Output the [x, y] coordinate of the center of the cell containing the given text.  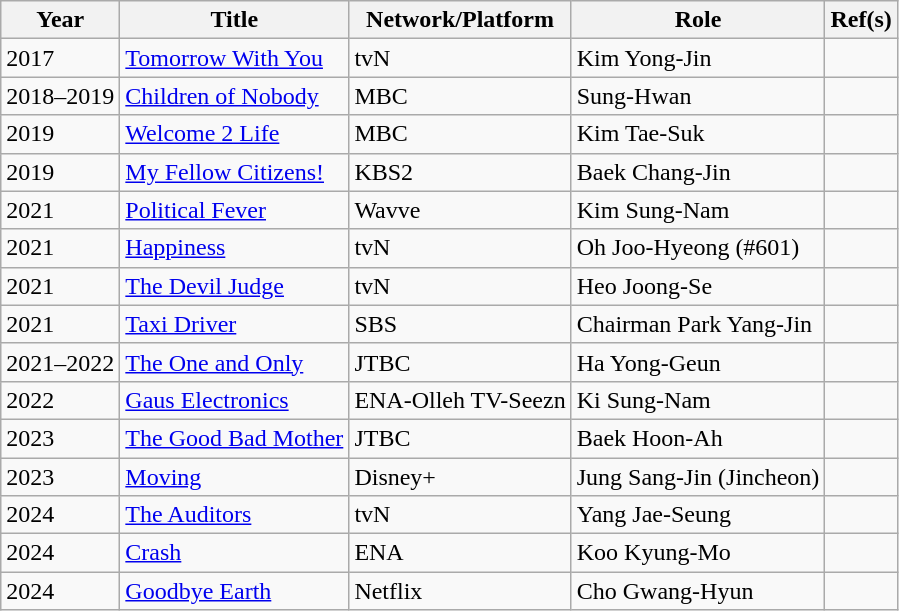
Happiness [234, 248]
The One and Only [234, 362]
Disney+ [460, 477]
Welcome 2 Life [234, 134]
Children of Nobody [234, 96]
The Good Bad Mother [234, 438]
Wavve [460, 210]
KBS2 [460, 172]
Baek Chang-Jin [698, 172]
Kim Sung-Nam [698, 210]
ENA [460, 553]
Goodbye Earth [234, 591]
SBS [460, 324]
ENA-Olleh TV-Seezn [460, 400]
Ki Sung-Nam [698, 400]
Koo Kyung-Mo [698, 553]
Taxi Driver [234, 324]
Ha Yong-Geun [698, 362]
Baek Hoon-Ah [698, 438]
Crash [234, 553]
Political Fever [234, 210]
Tomorrow With You [234, 58]
Gaus Electronics [234, 400]
2021–2022 [60, 362]
The Devil Judge [234, 286]
Cho Gwang-Hyun [698, 591]
Network/Platform [460, 20]
Chairman Park Yang-Jin [698, 324]
Moving [234, 477]
Heo Joong-Se [698, 286]
Netflix [460, 591]
Oh Joo-Hyeong (#601) [698, 248]
Year [60, 20]
2018–2019 [60, 96]
Sung-Hwan [698, 96]
Ref(s) [861, 20]
2022 [60, 400]
2017 [60, 58]
Jung Sang-Jin (Jincheon) [698, 477]
Kim Tae-Suk [698, 134]
Yang Jae-Seung [698, 515]
My Fellow Citizens! [234, 172]
Kim Yong-Jin [698, 58]
Title [234, 20]
Role [698, 20]
The Auditors [234, 515]
